Determine the [X, Y] coordinate at the center of the cell enclosing the given text.  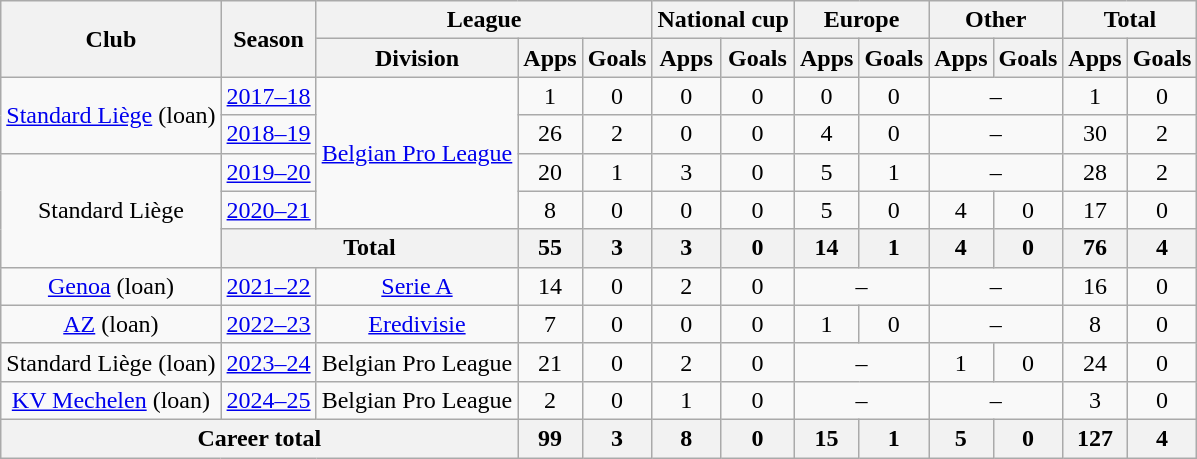
AZ (loan) [111, 324]
Career total [260, 438]
Season [268, 39]
Division [417, 58]
24 [1095, 362]
26 [550, 134]
21 [550, 362]
Standard Liège [111, 210]
National cup [723, 20]
30 [1095, 134]
2021–22 [268, 286]
99 [550, 438]
17 [1095, 210]
2023–24 [268, 362]
28 [1095, 172]
2020–21 [268, 210]
KV Mechelen (loan) [111, 400]
Europe [861, 20]
Club [111, 39]
15 [826, 438]
55 [550, 248]
16 [1095, 286]
7 [550, 324]
Eredivisie [417, 324]
2017–18 [268, 96]
2024–25 [268, 400]
Other [996, 20]
League [484, 20]
127 [1095, 438]
76 [1095, 248]
Serie A [417, 286]
20 [550, 172]
Genoa (loan) [111, 286]
2019–20 [268, 172]
2022–23 [268, 324]
2018–19 [268, 134]
